Locate the cell with the specified text and output its (x, y) center coordinate. 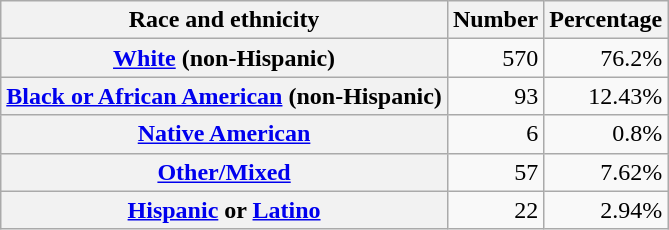
Native American (224, 134)
0.8% (606, 134)
Race and ethnicity (224, 20)
57 (495, 172)
Black or African American (non-Hispanic) (224, 96)
570 (495, 58)
12.43% (606, 96)
Number (495, 20)
2.94% (606, 210)
White (non-Hispanic) (224, 58)
76.2% (606, 58)
7.62% (606, 172)
Percentage (606, 20)
Hispanic or Latino (224, 210)
93 (495, 96)
6 (495, 134)
Other/Mixed (224, 172)
22 (495, 210)
